Capture the cell that displays the provided text and extract its [X, Y] central coordinate. 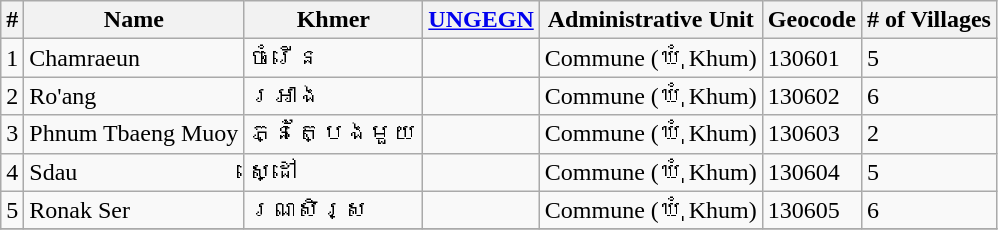
4 [12, 172]
Geocode [812, 20]
រណសិរ្ស [334, 210]
Sdau [134, 172]
Chamraeun [134, 58]
Ronak Ser [134, 210]
Khmer [334, 20]
1 [12, 58]
# [12, 20]
Name [134, 20]
ស្ដៅ [334, 172]
130601 [812, 58]
Phnum Tbaeng Muoy [134, 134]
130604 [812, 172]
រអាង [334, 96]
ភ្នំត្បែងមួយ [334, 134]
Ro'ang [134, 96]
Administrative Unit [650, 20]
# of Villages [928, 20]
3 [12, 134]
130602 [812, 96]
130605 [812, 210]
130603 [812, 134]
ចំរើន [334, 58]
UNGEGN [481, 20]
